Find where the given text appears and provide that cell's center as (X, Y) coordinate. 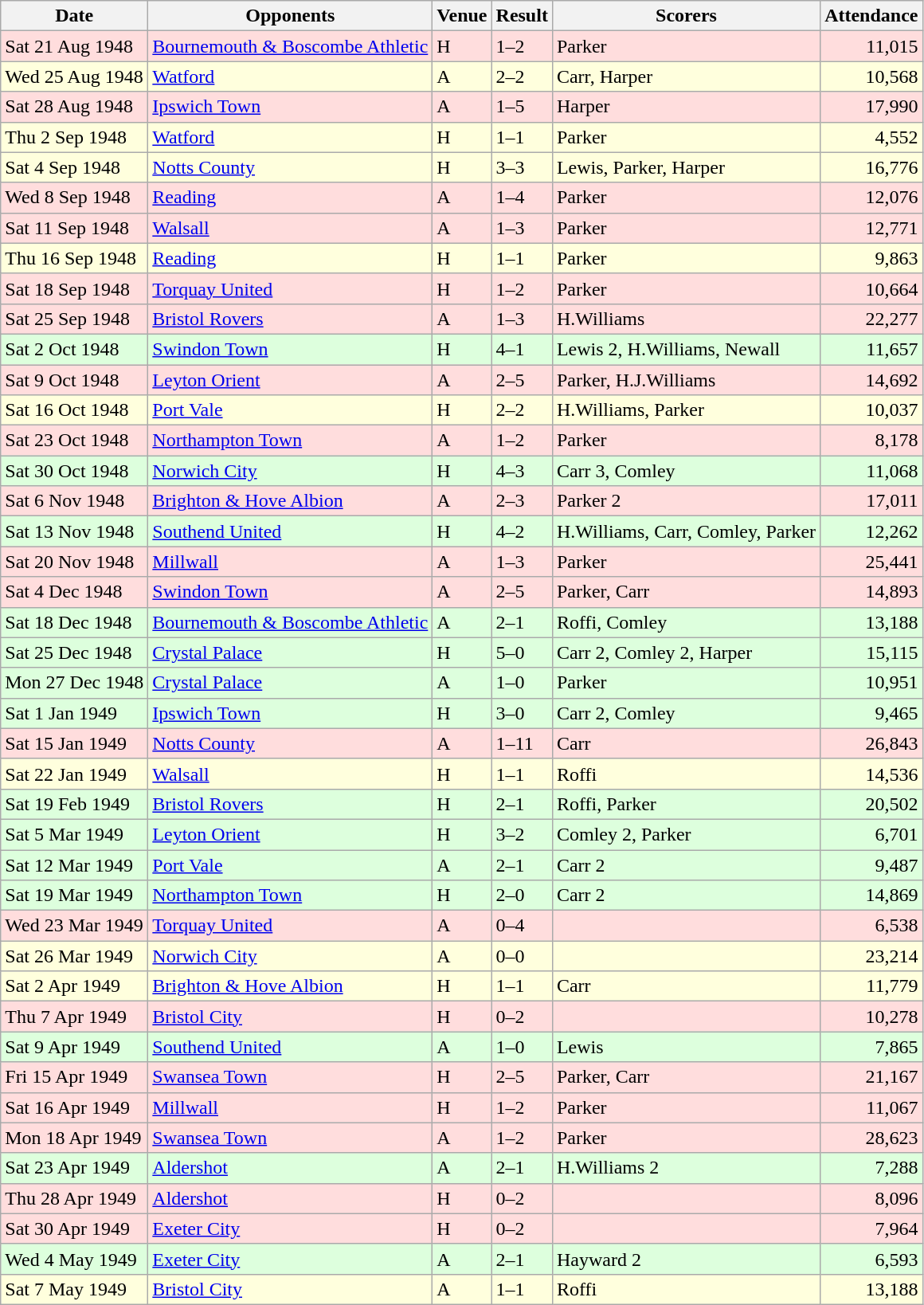
15,115 (871, 652)
1–11 (522, 743)
Opponents (290, 16)
5–0 (522, 652)
10,278 (871, 1017)
Carr 2, Comley 2, Harper (686, 652)
1–5 (522, 107)
3–3 (522, 167)
4–1 (522, 349)
7,288 (871, 1168)
Sat 15 Jan 1949 (75, 743)
Parker 2 (686, 501)
14,692 (871, 380)
Sat 2 Oct 1948 (75, 349)
14,893 (871, 592)
Wed 23 Mar 1949 (75, 926)
Thu 7 Apr 1949 (75, 1017)
11,657 (871, 349)
17,990 (871, 107)
Sat 2 Apr 1949 (75, 986)
17,011 (871, 501)
11,067 (871, 1107)
0–4 (522, 926)
Sat 11 Sep 1948 (75, 228)
Comley 2, Parker (686, 834)
Sat 25 Dec 1948 (75, 652)
Sat 9 Apr 1949 (75, 1047)
Thu 16 Sep 1948 (75, 258)
Roffi, Parker (686, 804)
Wed 4 May 1949 (75, 1259)
7,865 (871, 1047)
3–0 (522, 713)
11,068 (871, 471)
14,536 (871, 774)
8,178 (871, 441)
10,951 (871, 683)
Sat 16 Oct 1948 (75, 410)
Carr 3, Comley (686, 471)
Sat 7 May 1949 (75, 1289)
23,214 (871, 956)
4,552 (871, 137)
Carr, Harper (686, 76)
Date (75, 16)
H.Williams, Parker (686, 410)
Lewis (686, 1047)
14,869 (871, 895)
21,167 (871, 1077)
Sat 9 Oct 1948 (75, 380)
28,623 (871, 1138)
H.Williams (686, 319)
10,568 (871, 76)
9,465 (871, 713)
H.Williams 2 (686, 1168)
4–2 (522, 531)
20,502 (871, 804)
12,076 (871, 198)
Sat 30 Apr 1949 (75, 1229)
12,771 (871, 228)
22,277 (871, 319)
Mon 27 Dec 1948 (75, 683)
12,262 (871, 531)
1–4 (522, 198)
11,779 (871, 986)
Sat 18 Dec 1948 (75, 622)
Lewis, Parker, Harper (686, 167)
Sat 21 Aug 1948 (75, 46)
Venue (462, 16)
Result (522, 16)
26,843 (871, 743)
Thu 2 Sep 1948 (75, 137)
10,664 (871, 288)
Sat 1 Jan 1949 (75, 713)
Sat 4 Sep 1948 (75, 167)
Carr 2, Comley (686, 713)
4–3 (522, 471)
2–0 (522, 895)
Roffi, Comley (686, 622)
Scorers (686, 16)
Sat 16 Apr 1949 (75, 1107)
Sat 19 Mar 1949 (75, 895)
6,538 (871, 926)
Sat 5 Mar 1949 (75, 834)
Mon 18 Apr 1949 (75, 1138)
6,593 (871, 1259)
H.Williams, Carr, Comley, Parker (686, 531)
Parker, H.J.Williams (686, 380)
Sat 6 Nov 1948 (75, 501)
Wed 8 Sep 1948 (75, 198)
Sat 13 Nov 1948 (75, 531)
Sat 18 Sep 1948 (75, 288)
Thu 28 Apr 1949 (75, 1198)
2–3 (522, 501)
Sat 26 Mar 1949 (75, 956)
9,487 (871, 864)
Sat 25 Sep 1948 (75, 319)
Sat 12 Mar 1949 (75, 864)
Wed 25 Aug 1948 (75, 76)
7,964 (871, 1229)
8,096 (871, 1198)
Sat 30 Oct 1948 (75, 471)
9,863 (871, 258)
11,015 (871, 46)
3–2 (522, 834)
Fri 15 Apr 1949 (75, 1077)
Sat 28 Aug 1948 (75, 107)
Sat 20 Nov 1948 (75, 562)
Attendance (871, 16)
Sat 23 Apr 1949 (75, 1168)
Sat 22 Jan 1949 (75, 774)
16,776 (871, 167)
0–0 (522, 956)
25,441 (871, 562)
Sat 19 Feb 1949 (75, 804)
Sat 23 Oct 1948 (75, 441)
Lewis 2, H.Williams, Newall (686, 349)
Harper (686, 107)
6,701 (871, 834)
Sat 4 Dec 1948 (75, 592)
10,037 (871, 410)
Hayward 2 (686, 1259)
